For the text-containing cell, return its midpoint in [X, Y] coordinate format. 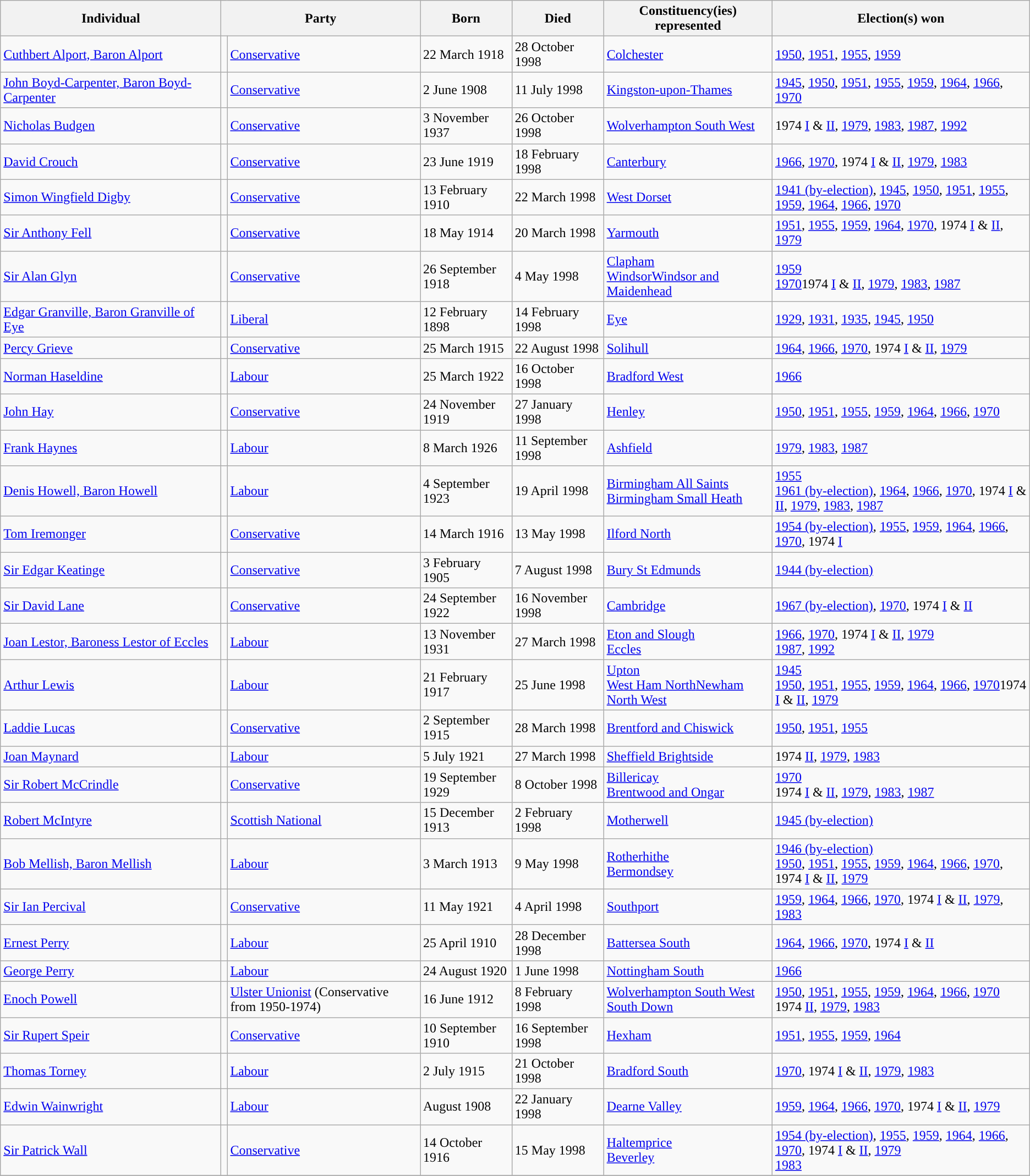
24 November 1919 [467, 411]
1959, 1964, 1966, 1970, 1974 I & II, 1979 [901, 1107]
4 April 1998 [558, 906]
Brentford and Chiswick [688, 728]
Canterbury [688, 162]
20 March 1998 [558, 233]
14 February 1998 [558, 319]
John Hay [111, 411]
Ernest Perry [111, 943]
Henley [688, 411]
BillericayBrentwood and Ongar [688, 784]
5 July 1921 [467, 756]
7 August 1998 [558, 570]
1974 I & II, 1979, 1983, 1987, 1992 [901, 125]
Eton and SloughEccles [688, 641]
19451950, 1951, 1955, 1959, 1964, 1966, 19701974 I & II, 1979 [901, 685]
3 November 1937 [467, 125]
1966, 1970, 1974 I & II, 19791987, 1992 [901, 641]
24 August 1920 [467, 971]
2 February 1998 [558, 821]
11 September 1998 [558, 448]
Colchester [688, 54]
Simon Wingfield Digby [111, 197]
Bradford West [688, 376]
Norman Haseldine [111, 376]
22 August 1998 [558, 348]
Sir Alan Glyn [111, 276]
11 July 1998 [558, 90]
3 March 1913 [467, 864]
Robert McIntyre [111, 821]
11 May 1921 [467, 906]
1951, 1955, 1959, 1964, 1970, 1974 I & II, 1979 [901, 233]
Wolverhampton South West [688, 125]
Southport [688, 906]
10 September 1910 [467, 1035]
Hexham [688, 1035]
18 February 1998 [558, 162]
1946 (by-election)1950, 1951, 1955, 1959, 1964, 1966, 1970, 1974 I & II, 1979 [901, 864]
Thomas Torney [111, 1071]
Dearne Valley [688, 1107]
HaltempriceBeverley [688, 1150]
Joan Maynard [111, 756]
Sir Ian Percival [111, 906]
Cuthbert Alport, Baron Alport [111, 54]
19 September 1929 [467, 784]
21 October 1998 [558, 1071]
Ashfield [688, 448]
Constituency(ies) represented [688, 19]
David Crouch [111, 162]
26 September 1918 [467, 276]
4 May 1998 [558, 276]
Sir Anthony Fell [111, 233]
Bury St Edmunds [688, 570]
Motherwell [688, 821]
Yarmouth [688, 233]
1974 II, 1979, 1983 [901, 756]
2 September 1915 [467, 728]
24 September 1922 [467, 606]
RotherhitheBermondsey [688, 864]
Sir Rupert Speir [111, 1035]
2 June 1908 [467, 90]
1970, 1974 I & II, 1979, 1983 [901, 1071]
Solihull [688, 348]
Sir Robert McCrindle [111, 784]
Born [467, 19]
18 May 1914 [467, 233]
12 February 1898 [467, 319]
1950, 1951, 1955, 1959 [901, 54]
Laddie Lucas [111, 728]
Party [321, 19]
25 June 1998 [558, 685]
1945, 1950, 1951, 1955, 1959, 1964, 1966, 1970 [901, 90]
13 November 1931 [467, 641]
Birmingham All SaintsBirmingham Small Heath [688, 491]
Nottingham South [688, 971]
John Boyd-Carpenter, Baron Boyd-Carpenter [111, 90]
1950, 1951, 1955 [901, 728]
Percy Grieve [111, 348]
Cambridge [688, 606]
1954 (by-election), 1955, 1959, 1964, 1966, 1970, 1974 I [901, 535]
3 February 1905 [467, 570]
George Perry [111, 971]
1929, 1931, 1935, 1945, 1950 [901, 319]
1945 (by-election) [901, 821]
Arthur Lewis [111, 685]
Individual [111, 19]
16 June 1912 [467, 999]
August 1908 [467, 1107]
1951, 1955, 1959, 1964 [901, 1035]
Sir Edgar Keatinge [111, 570]
22 March 1918 [467, 54]
Wolverhampton South WestSouth Down [688, 999]
UptonWest Ham NorthNewham North West [688, 685]
Joan Lestor, Baroness Lestor of Eccles [111, 641]
13 May 1998 [558, 535]
Ulster Unionist (Conservative from 1950-1974) [324, 999]
8 October 1998 [558, 784]
1941 (by-election), 1945, 1950, 1951, 1955, 1959, 1964, 1966, 1970 [901, 197]
19551961 (by-election), 1964, 1966, 1970, 1974 I & II, 1979, 1983, 1987 [901, 491]
26 October 1998 [558, 125]
19701974 I & II, 1979, 1983, 1987 [901, 784]
Liberal [324, 319]
1964, 1966, 1970, 1974 I & II [901, 943]
1967 (by-election), 1970, 1974 I & II [901, 606]
14 October 1916 [467, 1150]
25 April 1910 [467, 943]
Sheffield Brightside [688, 756]
1966, 1970, 1974 I & II, 1979, 1983 [901, 162]
15 December 1913 [467, 821]
28 December 1998 [558, 943]
Denis Howell, Baron Howell [111, 491]
4 September 1923 [467, 491]
Sir Patrick Wall [111, 1150]
1964, 1966, 1970, 1974 I & II, 1979 [901, 348]
22 January 1998 [558, 1107]
ClaphamWindsorWindsor and Maidenhead [688, 276]
Election(s) won [901, 19]
Enoch Powell [111, 999]
1959, 1964, 1966, 1970, 1974 I & II, 1979, 1983 [901, 906]
2 July 1915 [467, 1071]
22 March 1998 [558, 197]
28 October 1998 [558, 54]
1950, 1951, 1955, 1959, 1964, 1966, 19701974 II, 1979, 1983 [901, 999]
25 March 1922 [467, 376]
195919701974 I & II, 1979, 1983, 1987 [901, 276]
Edwin Wainwright [111, 1107]
28 March 1998 [558, 728]
Died [558, 19]
1 June 1998 [558, 971]
Kingston-upon-Thames [688, 90]
16 October 1998 [558, 376]
Eye [688, 319]
14 March 1916 [467, 535]
8 March 1926 [467, 448]
27 January 1998 [558, 411]
Bob Mellish, Baron Mellish [111, 864]
Tom Iremonger [111, 535]
Sir David Lane [111, 606]
23 June 1919 [467, 162]
Nicholas Budgen [111, 125]
Scottish National [324, 821]
25 March 1915 [467, 348]
16 November 1998 [558, 606]
16 September 1998 [558, 1035]
13 February 1910 [467, 197]
1954 (by-election), 1955, 1959, 1964, 1966, 1970, 1974 I & II, 19791983 [901, 1150]
Bradford South [688, 1071]
Ilford North [688, 535]
15 May 1998 [558, 1150]
1944 (by-election) [901, 570]
1950, 1951, 1955, 1959, 1964, 1966, 1970 [901, 411]
West Dorset [688, 197]
8 February 1998 [558, 999]
19 April 1998 [558, 491]
Edgar Granville, Baron Granville of Eye [111, 319]
9 May 1998 [558, 864]
Battersea South [688, 943]
Frank Haynes [111, 448]
1979, 1983, 1987 [901, 448]
21 February 1917 [467, 685]
